From the cell containing the given text, extract its center point as [x, y] coordinate. 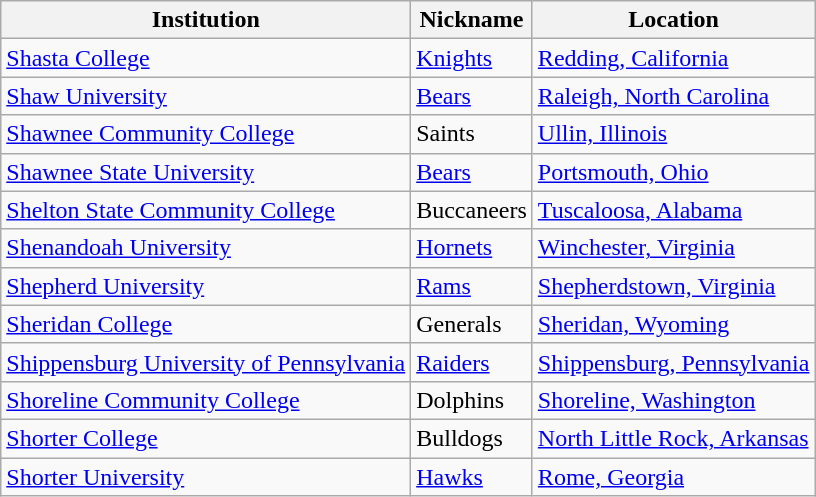
Shelton State Community College [206, 210]
Rams [472, 286]
Winchester, Virginia [674, 248]
Shippensburg University of Pennsylvania [206, 362]
Shasta College [206, 58]
Shawnee State University [206, 172]
Shorter University [206, 477]
Location [674, 20]
Tuscaloosa, Alabama [674, 210]
North Little Rock, Arkansas [674, 438]
Redding, California [674, 58]
Portsmouth, Ohio [674, 172]
Knights [472, 58]
Shippensburg, Pennsylvania [674, 362]
Ullin, Illinois [674, 134]
Saints [472, 134]
Buccaneers [472, 210]
Generals [472, 324]
Shepherd University [206, 286]
Rome, Georgia [674, 477]
Sheridan, Wyoming [674, 324]
Institution [206, 20]
Shawnee Community College [206, 134]
Raleigh, North Carolina [674, 96]
Shenandoah University [206, 248]
Shoreline Community College [206, 400]
Bulldogs [472, 438]
Shorter College [206, 438]
Raiders [472, 362]
Sheridan College [206, 324]
Shaw University [206, 96]
Hornets [472, 248]
Hawks [472, 477]
Nickname [472, 20]
Shepherdstown, Virginia [674, 286]
Dolphins [472, 400]
Shoreline, Washington [674, 400]
